Capture the cell that displays the provided text and extract its (X, Y) central coordinate. 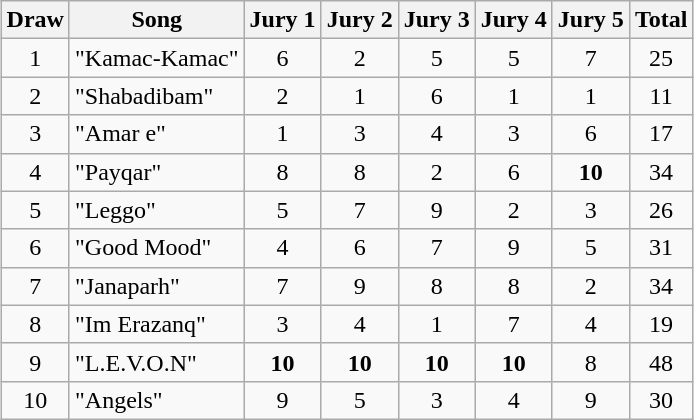
Song (156, 20)
Total (661, 20)
25 (661, 58)
"Im Erazanq" (156, 324)
Draw (35, 20)
11 (661, 96)
Jury 2 (360, 20)
17 (661, 134)
48 (661, 362)
"Good Mood" (156, 248)
"Janaparh" (156, 286)
Jury 4 (514, 20)
Jury 1 (282, 20)
Jury 5 (590, 20)
"Payqar" (156, 172)
19 (661, 324)
"L.E.V.O.N" (156, 362)
26 (661, 210)
30 (661, 400)
"Angels" (156, 400)
31 (661, 248)
"Kamac-Kamac" (156, 58)
"Leggo" (156, 210)
"Amar e" (156, 134)
"Shabadibam" (156, 96)
Jury 3 (436, 20)
